Extract the [x, y] coordinate from the center of the cell holding the provided text.  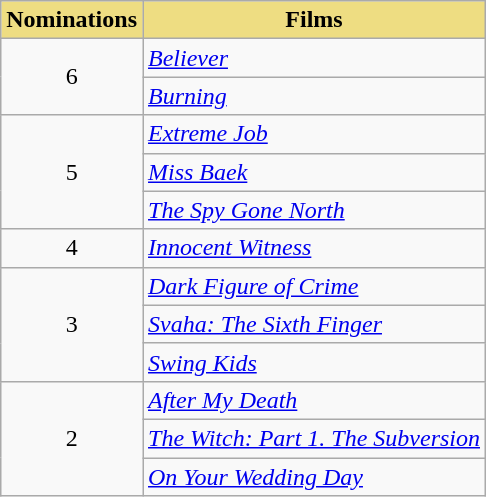
Swing Kids [314, 362]
Dark Figure of Crime [314, 286]
Burning [314, 96]
Svaha: The Sixth Finger [314, 324]
On Your Wedding Day [314, 477]
3 [72, 324]
After My Death [314, 400]
Nominations [72, 20]
The Witch: Part 1. The Subversion [314, 438]
2 [72, 438]
5 [72, 172]
4 [72, 248]
Innocent Witness [314, 248]
6 [72, 77]
Films [314, 20]
Extreme Job [314, 134]
The Spy Gone North [314, 210]
Miss Baek [314, 172]
Believer [314, 58]
